From the cell containing the given text, extract its center point as (x, y) coordinate. 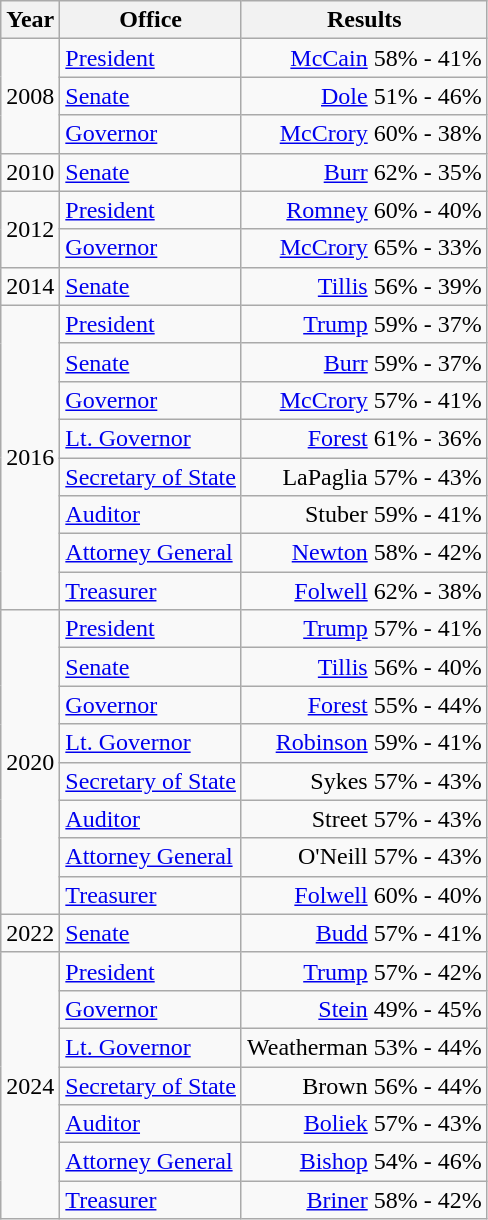
Briner 58% - 42% (364, 1200)
LaPaglia 57% - 43% (364, 477)
Brown 56% - 44% (364, 1085)
McCain 58% - 41% (364, 58)
2014 (30, 286)
Sykes 57% - 43% (364, 781)
Burr 62% - 35% (364, 172)
Bishop 54% - 46% (364, 1162)
Results (364, 20)
2022 (30, 933)
Trump 57% - 42% (364, 971)
Trump 57% - 41% (364, 629)
Forest 61% - 36% (364, 438)
Tillis 56% - 40% (364, 667)
Robinson 59% - 41% (364, 743)
Stein 49% - 45% (364, 1009)
2012 (30, 229)
2020 (30, 762)
Year (30, 20)
Newton 58% - 42% (364, 553)
Office (151, 20)
McCrory 60% - 38% (364, 134)
Romney 60% - 40% (364, 210)
2010 (30, 172)
Folwell 62% - 38% (364, 591)
Boliek 57% - 43% (364, 1124)
O'Neill 57% - 43% (364, 857)
2016 (30, 457)
Weatherman 53% - 44% (364, 1047)
Forest 55% - 44% (364, 705)
Trump 59% - 37% (364, 324)
Budd 57% - 41% (364, 933)
2024 (30, 1085)
McCrory 57% - 41% (364, 400)
Tillis 56% - 39% (364, 286)
Stuber 59% - 41% (364, 515)
Folwell 60% - 40% (364, 895)
McCrory 65% - 33% (364, 248)
Burr 59% - 37% (364, 362)
2008 (30, 96)
Street 57% - 43% (364, 819)
Dole 51% - 46% (364, 96)
